Determine the (x, y) coordinate at the center of the cell enclosing the given text.  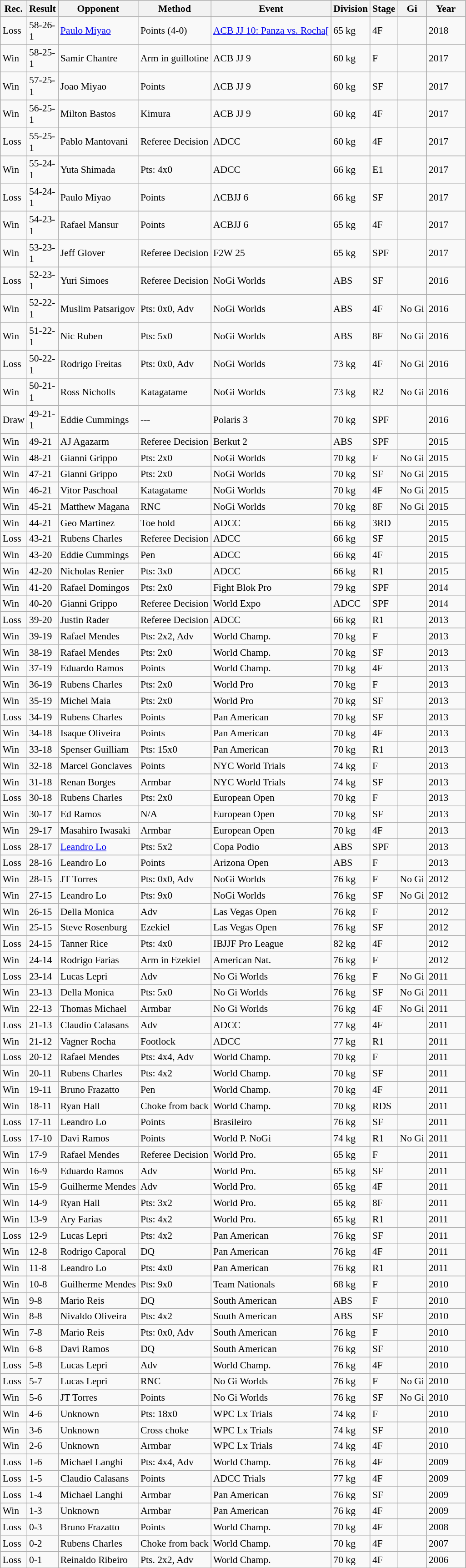
Copa Podio (271, 847)
5-7 (43, 1382)
53-23-1 (43, 253)
Pts: 15x0 (175, 750)
34-19 (43, 717)
Michel Maia (98, 701)
20-12 (43, 1057)
0-1 (43, 1560)
Footlock (175, 1041)
Nicholas Renier (98, 572)
3RD (384, 523)
68 kg (351, 1284)
30-18 (43, 798)
5-8 (43, 1365)
World P. NoGi (271, 1139)
--- (175, 420)
Rafael Domingos (98, 588)
2-6 (43, 1446)
R2 (384, 392)
IBJJF Pro League (271, 944)
Points (4-0) (175, 31)
RDS (384, 1106)
12-9 (43, 1236)
Ross Nicholls (98, 392)
1-5 (43, 1479)
Year (446, 9)
47-21 (43, 474)
Steve Rosenburg (98, 928)
17-10 (43, 1139)
18-11 (43, 1106)
52-23-1 (43, 281)
Ary Farias (98, 1220)
2018 (446, 31)
9-8 (43, 1301)
Tanner Rice (98, 944)
2007 (446, 1543)
43-20 (43, 555)
Arm in guillotine (175, 58)
Pts. 2x2, Adv (175, 1560)
40-20 (43, 604)
41-20 (43, 588)
23-13 (43, 993)
Draw (14, 420)
6-8 (43, 1349)
Ed Ramos (98, 814)
56-25-1 (43, 114)
Vitor Paschoal (98, 491)
E1 (384, 169)
ACB JJ 10: Panza vs. Rocha[ (271, 31)
43-21 (43, 539)
Method (175, 9)
21-13 (43, 1025)
Pts: 5x2 (175, 847)
Pts: 2x2, Adv (175, 636)
0-2 (43, 1543)
21-12 (43, 1041)
Muslim Patsarigov (98, 308)
1-3 (43, 1511)
29-17 (43, 831)
79 kg (351, 588)
Geo Martinez (98, 523)
35-19 (43, 701)
28-17 (43, 847)
23-14 (43, 976)
57-25-1 (43, 86)
50-21-1 (43, 392)
45-21 (43, 507)
34-18 (43, 734)
Cross choke (175, 1430)
12-8 (43, 1252)
World Expo (271, 604)
32-18 (43, 766)
82 kg (351, 944)
American Nat. (271, 960)
30-17 (43, 814)
Fight Blok Pro (271, 588)
37-19 (43, 668)
24-15 (43, 944)
Division (351, 9)
Thomas Michael (98, 1009)
Masahiro Iwasaki (98, 831)
Rec. (14, 9)
Gi (412, 9)
13-9 (43, 1220)
Reinaldo Ribeiro (98, 1560)
50-22-1 (43, 364)
39-19 (43, 636)
17-9 (43, 1155)
Renan Borges (98, 782)
25-15 (43, 928)
55-25-1 (43, 142)
14-9 (43, 1203)
19-11 (43, 1090)
11-8 (43, 1268)
Rodrigo Farias (98, 960)
Stage (384, 9)
Marcel Gonclaves (98, 766)
Spenser Guilliam (98, 750)
1-6 (43, 1462)
Nivaldo Oliveira (98, 1317)
Matthew Magana (98, 507)
39-20 (43, 620)
Jeff Glover (98, 253)
46-21 (43, 491)
Pts: 18x0 (175, 1414)
N/A (175, 814)
Joao Miyao (98, 86)
51-22-1 (43, 337)
58-26-1 (43, 31)
17-11 (43, 1122)
Pts: 3x2 (175, 1203)
AJ Agazarm (98, 442)
Pablo Mantovani (98, 142)
52-22-1 (43, 308)
Arizona Open (271, 863)
Rodrigo Caporal (98, 1252)
Samir Chantre (98, 58)
Result (43, 9)
15-9 (43, 1187)
3-6 (43, 1430)
Pts: 3x0 (175, 572)
Isaque Oliveira (98, 734)
1-4 (43, 1495)
Team Nationals (271, 1284)
28-15 (43, 879)
54-23-1 (43, 226)
49-21-1 (43, 420)
42-20 (43, 572)
31-18 (43, 782)
38-19 (43, 653)
27-15 (43, 895)
Event (271, 9)
ADCC Trials (271, 1479)
Milton Bastos (98, 114)
54-24-1 (43, 197)
Kimura (175, 114)
24-14 (43, 960)
Toe hold (175, 523)
16-9 (43, 1171)
Berkut 2 (271, 442)
Yuta Shimada (98, 169)
8-8 (43, 1317)
4-6 (43, 1414)
55-24-1 (43, 169)
48-21 (43, 458)
5-6 (43, 1398)
20-11 (43, 1074)
33-18 (43, 750)
F2W 25 (271, 253)
Vagner Rocha (98, 1041)
36-19 (43, 685)
Opponent (98, 9)
Justin Rader (98, 620)
Rodrigo Freitas (98, 364)
58-25-1 (43, 58)
0-3 (43, 1528)
2008 (446, 1528)
Polaris 3 (271, 420)
Yuri Simoes (98, 281)
49-21 (43, 442)
22-13 (43, 1009)
10-8 (43, 1284)
Brasileiro (271, 1122)
7-8 (43, 1333)
2006 (446, 1560)
44-21 (43, 523)
26-15 (43, 912)
Arm in Ezekiel (175, 960)
28-16 (43, 863)
Rafael Mansur (98, 226)
Nic Ruben (98, 337)
Ezekiel (175, 928)
